For the text-containing cell, return its midpoint in [X, Y] coordinate format. 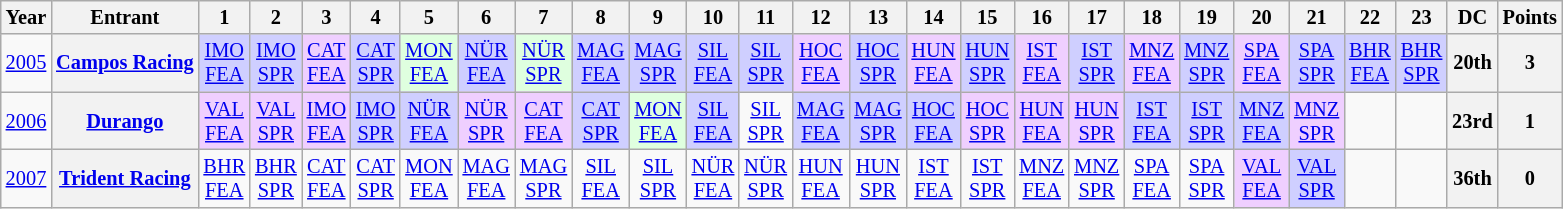
Durango [124, 121]
15 [987, 17]
19 [1206, 17]
13 [878, 17]
4 [376, 17]
9 [658, 17]
23rd [1472, 121]
8 [600, 17]
0 [1530, 178]
Campos Racing [124, 63]
Entrant [124, 17]
36th [1472, 178]
12 [820, 17]
17 [1096, 17]
2 [276, 17]
DC [1472, 17]
22 [1370, 17]
16 [1042, 17]
20th [1472, 63]
7 [544, 17]
2006 [26, 121]
6 [486, 17]
Trident Racing [124, 178]
20 [1262, 17]
11 [766, 17]
2005 [26, 63]
Points [1530, 17]
14 [934, 17]
2007 [26, 178]
Year [26, 17]
10 [714, 17]
18 [1152, 17]
21 [1316, 17]
23 [1422, 17]
5 [428, 17]
